Search for the cell housing the specified text and yield its [X, Y] center coordinate. 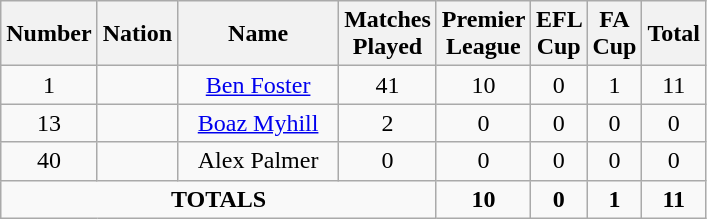
Number [49, 34]
TOTALS [219, 199]
2 [388, 123]
Alex Palmer [258, 161]
40 [49, 161]
MatchesPlayed [388, 34]
EFL Cup [558, 34]
Total [674, 34]
Premier League [483, 34]
41 [388, 85]
FA Cup [614, 34]
Ben Foster [258, 85]
Boaz Myhill [258, 123]
Name [258, 34]
13 [49, 123]
Nation [137, 34]
